For the text-containing cell, return its midpoint in [X, Y] coordinate format. 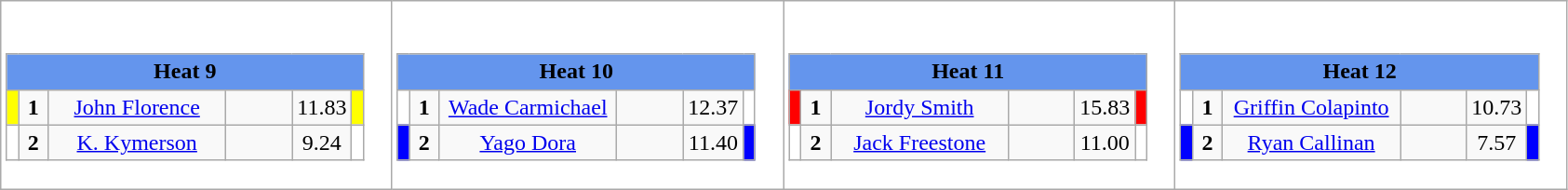
12.37 [713, 107]
9.24 [322, 142]
Yago Dora [529, 142]
Ryan Callinan [1312, 142]
Griffin Colapinto [1312, 107]
11.00 [1106, 142]
Heat 10 [576, 72]
K. Kymerson [138, 142]
10.73 [1496, 107]
7.57 [1496, 142]
Heat 9 [184, 72]
11.40 [713, 142]
Heat 11 [968, 72]
Heat 12 [1360, 72]
Heat 12 1 Griffin Colapinto 10.73 2 Ryan Callinan 7.57 [1372, 95]
John Florence [138, 107]
11.83 [322, 107]
Heat 11 1 Jordy Smith 15.83 2 Jack Freestone 11.00 [979, 95]
Wade Carmichael [529, 107]
Jack Freestone [919, 142]
15.83 [1106, 107]
Heat 10 1 Wade Carmichael 12.37 2 Yago Dora 11.40 [588, 95]
Jordy Smith [919, 107]
Heat 9 1 John Florence 11.83 2 K. Kymerson 9.24 [196, 95]
